Scan for the cell matching the given text and deliver its [X, Y] coordinate at center. 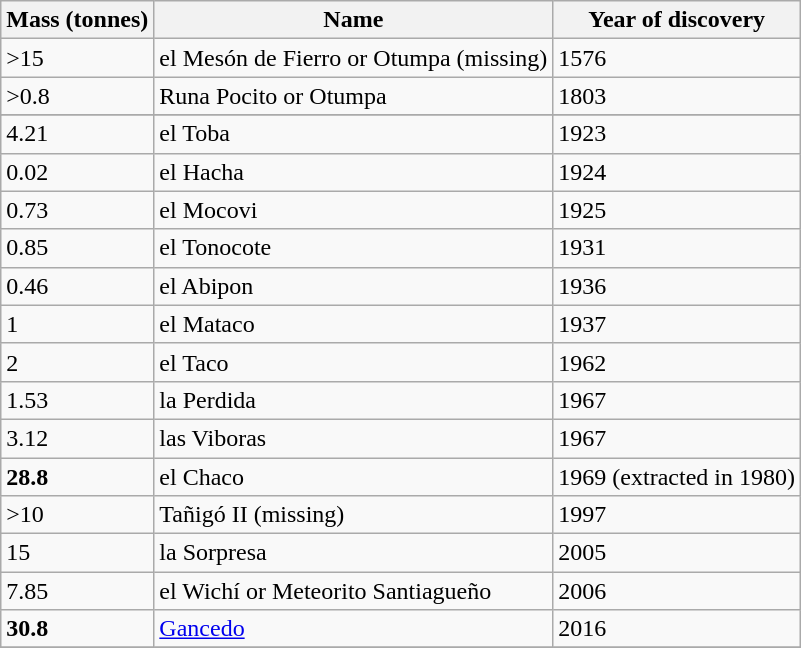
7.85 [78, 591]
3.12 [78, 438]
1.53 [78, 400]
1 [78, 324]
2016 [677, 629]
las Viboras [354, 438]
15 [78, 553]
1936 [677, 286]
1997 [677, 515]
0.46 [78, 286]
el Mesón de Fierro or Otumpa (missing) [354, 58]
1925 [677, 210]
1962 [677, 362]
el Abipon [354, 286]
el Toba [354, 134]
1576 [677, 58]
el Chaco [354, 477]
>0.8 [78, 96]
>15 [78, 58]
30.8 [78, 629]
1924 [677, 172]
1931 [677, 248]
1969 (extracted in 1980) [677, 477]
Mass (tonnes) [78, 20]
0.85 [78, 248]
Runa Pocito or Otumpa [354, 96]
la Sorpresa [354, 553]
Gancedo [354, 629]
>10 [78, 515]
el Tonocote [354, 248]
Name [354, 20]
1803 [677, 96]
28.8 [78, 477]
2006 [677, 591]
el Mocovi [354, 210]
el Wichí or Meteorito Santiagueño [354, 591]
Year of discovery [677, 20]
4.21 [78, 134]
0.73 [78, 210]
el Taco [354, 362]
2005 [677, 553]
el Hacha [354, 172]
1923 [677, 134]
2 [78, 362]
Tañigó II (missing) [354, 515]
0.02 [78, 172]
1937 [677, 324]
el Mataco [354, 324]
la Perdida [354, 400]
